From the cell containing the given text, extract its center point as (x, y) coordinate. 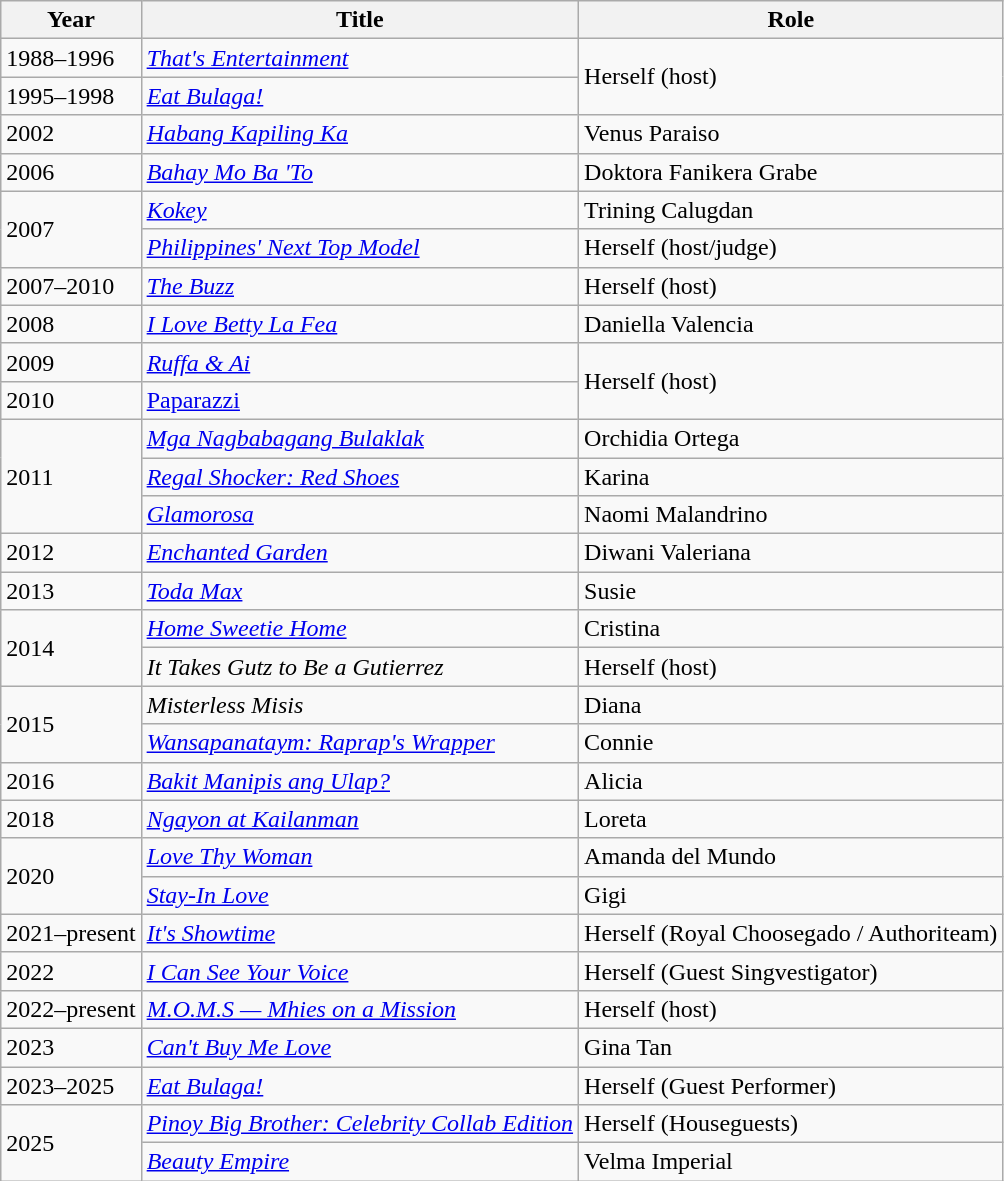
2008 (71, 324)
Gina Tan (791, 1047)
Glamorosa (360, 515)
2022–present (71, 1009)
2007 (71, 229)
2023 (71, 1047)
Herself (Guest Singvestigator) (791, 971)
2023–2025 (71, 1085)
Karina (791, 477)
Daniella Valencia (791, 324)
Enchanted Garden (360, 553)
I Love Betty La Fea (360, 324)
Year (71, 20)
2002 (71, 134)
Venus Paraiso (791, 134)
2007–2010 (71, 286)
Ngayon at Kailanman (360, 819)
Ruffa & Ai (360, 362)
Can't Buy Me Love (360, 1047)
2012 (71, 553)
Bahay Mo Ba 'To (360, 172)
Connie (791, 743)
2021–present (71, 933)
Loreta (791, 819)
Toda Max (360, 591)
1995–1998 (71, 96)
That's Entertainment (360, 58)
Mga Nagbabagang Bulaklak (360, 438)
Habang Kapiling Ka (360, 134)
2015 (71, 724)
2022 (71, 971)
Herself (Royal Choosegado / Authoriteam) (791, 933)
It's Showtime (360, 933)
2016 (71, 781)
Herself (Guest Performer) (791, 1085)
Diwani Valeriana (791, 553)
M.O.M.S — Mhies on a Mission (360, 1009)
Bakit Manipis ang Ulap? (360, 781)
Gigi (791, 895)
The Buzz (360, 286)
2006 (71, 172)
2011 (71, 476)
Trining Calugdan (791, 210)
2020 (71, 876)
2013 (71, 591)
Alicia (791, 781)
Stay-In Love (360, 895)
Regal Shocker: Red Shoes (360, 477)
Susie (791, 591)
Kokey (360, 210)
Doktora Fanikera Grabe (791, 172)
Wansapanataym: Raprap's Wrapper (360, 743)
Herself (host/judge) (791, 248)
Pinoy Big Brother: Celebrity Collab Edition (360, 1124)
Love Thy Woman (360, 857)
Role (791, 20)
Orchidia Ortega (791, 438)
Herself (Houseguests) (791, 1124)
Philippines' Next Top Model (360, 248)
It Takes Gutz to Be a Gutierrez (360, 667)
Beauty Empire (360, 1162)
2010 (71, 400)
Diana (791, 705)
Velma Imperial (791, 1162)
Paparazzi (360, 400)
I Can See Your Voice (360, 971)
2018 (71, 819)
Misterless Misis (360, 705)
2014 (71, 648)
Title (360, 20)
2009 (71, 362)
Naomi Malandrino (791, 515)
2025 (71, 1143)
Home Sweetie Home (360, 629)
Amanda del Mundo (791, 857)
1988–1996 (71, 58)
Cristina (791, 629)
